Capture the cell that displays the provided text and extract its [x, y] central coordinate. 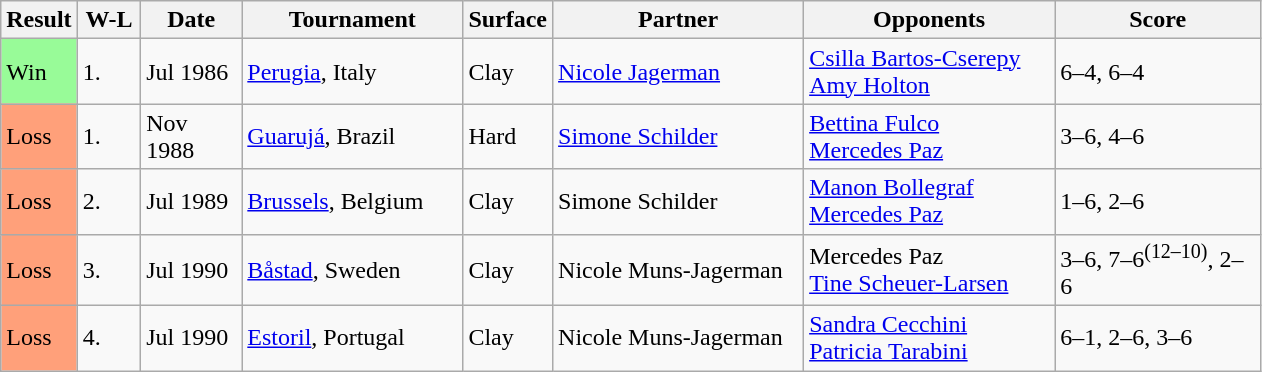
3. [109, 270]
6–4, 6–4 [1158, 72]
Nicole Jagerman [678, 72]
Surface [508, 20]
1–6, 2–6 [1158, 202]
W-L [109, 20]
Båstad, Sweden [352, 270]
2. [109, 202]
Csilla Bartos-Cserepy Amy Holton [930, 72]
Guarujá, Brazil [352, 136]
Date [192, 20]
3–6, 4–6 [1158, 136]
Jul 1986 [192, 72]
4. [109, 338]
Win [39, 72]
Bettina Fulco Mercedes Paz [930, 136]
Manon Bollegraf Mercedes Paz [930, 202]
Perugia, Italy [352, 72]
Mercedes Paz Tine Scheuer-Larsen [930, 270]
Hard [508, 136]
Tournament [352, 20]
Partner [678, 20]
6–1, 2–6, 3–6 [1158, 338]
Estoril, Portugal [352, 338]
Brussels, Belgium [352, 202]
Nov 1988 [192, 136]
Jul 1989 [192, 202]
Result [39, 20]
Score [1158, 20]
3–6, 7–6(12–10), 2–6 [1158, 270]
Sandra Cecchini Patricia Tarabini [930, 338]
Opponents [930, 20]
